Find where the given text appears and provide that cell's center as [X, Y] coordinate. 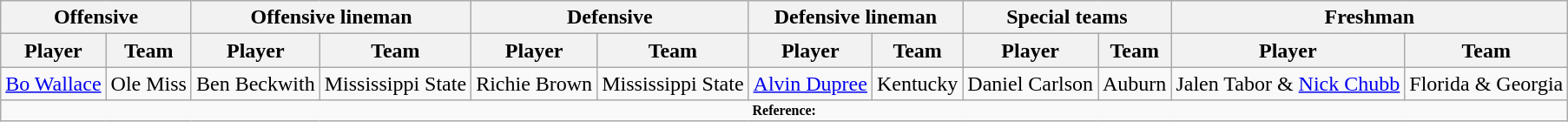
Reference: [785, 111]
Bo Wallace [54, 84]
Ben Beckwith [255, 84]
Florida & Georgia [1486, 84]
Ole Miss [148, 84]
Defensive [609, 17]
Daniel Carlson [1031, 84]
Auburn [1134, 84]
Alvin Dupree [810, 84]
Offensive [96, 17]
Freshman [1370, 17]
Kentucky [917, 84]
Offensive lineman [331, 17]
Richie Brown [535, 84]
Jalen Tabor & Nick Chubb [1288, 84]
Special teams [1067, 17]
Defensive lineman [856, 17]
